For the text-containing cell, return its midpoint in (X, Y) coordinate format. 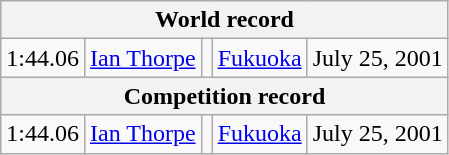
Competition record (225, 96)
World record (225, 20)
